Return [X, Y] of the center of cell containing provided text 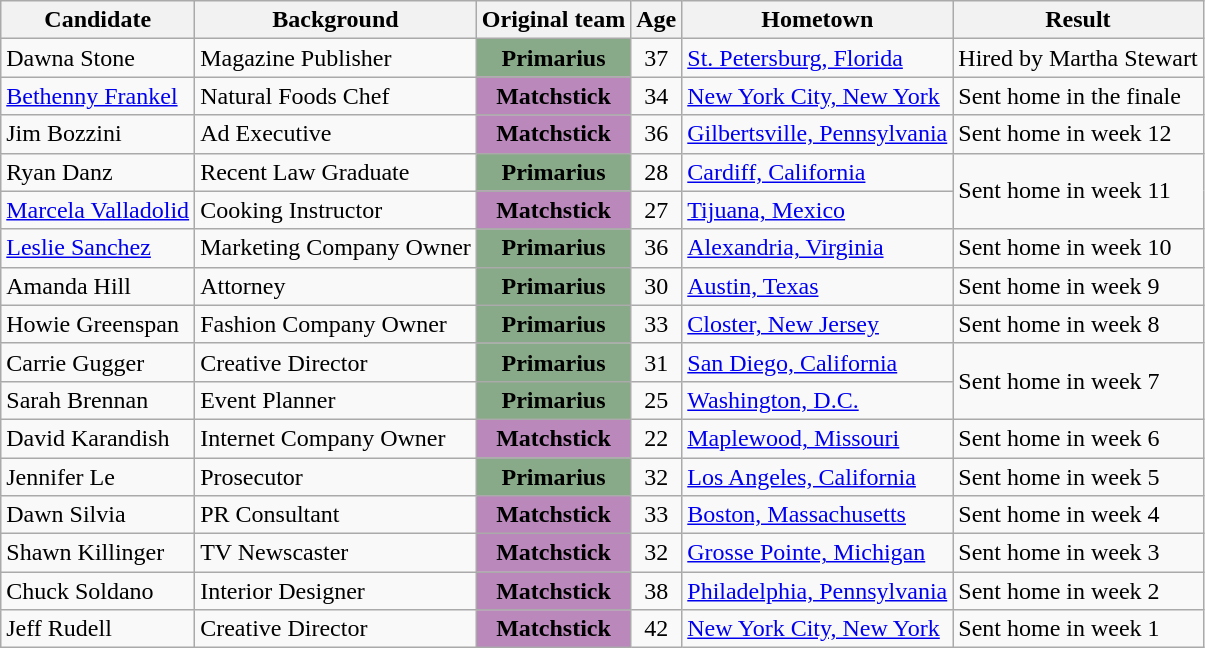
Natural Foods Chef [336, 96]
31 [656, 362]
Ryan Danz [98, 172]
22 [656, 438]
25 [656, 400]
Event Planner [336, 400]
St. Petersburg, Florida [818, 58]
Hometown [818, 20]
Marcela Valladolid [98, 210]
Tijuana, Mexico [818, 210]
Magazine Publisher [336, 58]
Boston, Massachusetts [818, 515]
PR Consultant [336, 515]
Jim Bozzini [98, 134]
Fashion Company Owner [336, 324]
Marketing Company Owner [336, 248]
Attorney [336, 286]
Bethenny Frankel [98, 96]
Sent home in week 2 [1078, 591]
Dawna Stone [98, 58]
Closter, New Jersey [818, 324]
Sent home in week 9 [1078, 286]
Alexandria, Virginia [818, 248]
Interior Designer [336, 591]
Shawn Killinger [98, 553]
Carrie Gugger [98, 362]
Background [336, 20]
Philadelphia, Pennsylvania [818, 591]
Sent home in week 3 [1078, 553]
Washington, D.C. [818, 400]
Candidate [98, 20]
Austin, Texas [818, 286]
Result [1078, 20]
30 [656, 286]
37 [656, 58]
Jennifer Le [98, 477]
38 [656, 591]
Dawn Silvia [98, 515]
27 [656, 210]
Gilbertsville, Pennsylvania [818, 134]
Sent home in week 4 [1078, 515]
Amanda Hill [98, 286]
28 [656, 172]
Sent home in week 10 [1078, 248]
Sarah Brennan [98, 400]
Internet Company Owner [336, 438]
Cardiff, California [818, 172]
TV Newscaster [336, 553]
Ad Executive [336, 134]
Age [656, 20]
San Diego, California [818, 362]
Original team [553, 20]
Sent home in week 1 [1078, 629]
Prosecutor [336, 477]
David Karandish [98, 438]
Sent home in the finale [1078, 96]
Sent home in week 12 [1078, 134]
Leslie Sanchez [98, 248]
34 [656, 96]
Sent home in week 6 [1078, 438]
Grosse Pointe, Michigan [818, 553]
Recent Law Graduate [336, 172]
Howie Greenspan [98, 324]
Hired by Martha Stewart [1078, 58]
42 [656, 629]
Los Angeles, California [818, 477]
Maplewood, Missouri [818, 438]
Sent home in week 11 [1078, 191]
Sent home in week 5 [1078, 477]
Sent home in week 8 [1078, 324]
Cooking Instructor [336, 210]
Chuck Soldano [98, 591]
Jeff Rudell [98, 629]
Sent home in week 7 [1078, 381]
